Detect which cell encompasses the target text, then output its [x, y] center coordinate. 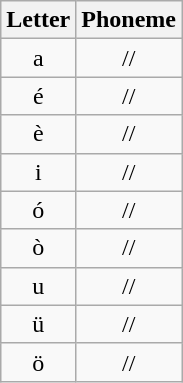
è [38, 134]
ò [38, 248]
u [38, 286]
ó [38, 210]
ü [38, 324]
ö [38, 362]
a [38, 58]
Letter [38, 20]
é [38, 96]
Phoneme [129, 20]
i [38, 172]
